Identify which cell holds the provided text, then report its (x, y) central coordinate. 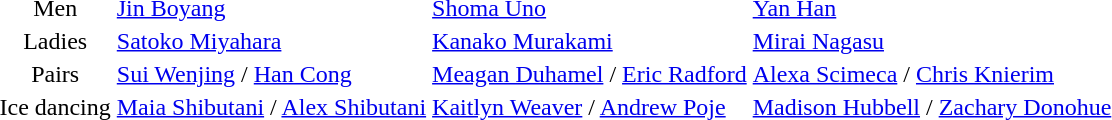
Kanako Murakami (590, 41)
Sui Wenjing / Han Cong (271, 74)
Satoko Miyahara (271, 41)
Meagan Duhamel / Eric Radford (590, 74)
